Return (x, y) of the center of cell containing provided text 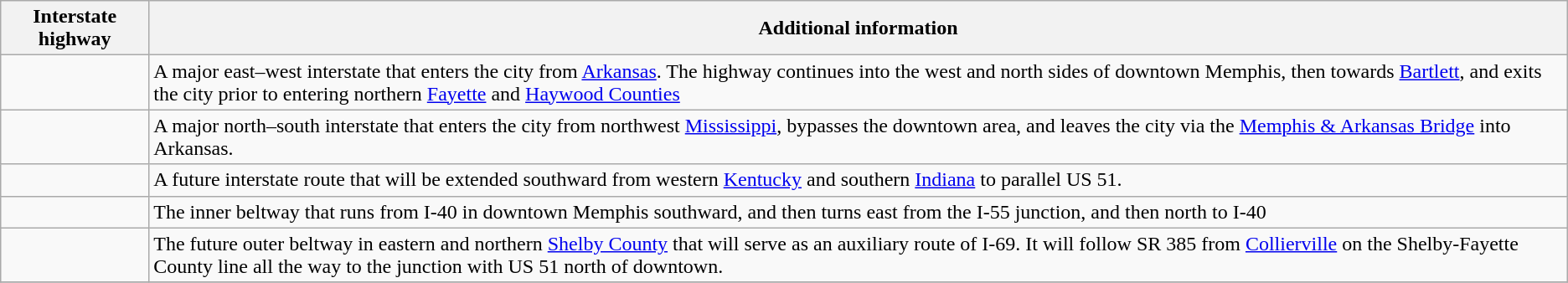
Interstate highway (75, 28)
A future interstate route that will be extended southward from western Kentucky and southern Indiana to parallel US 51. (859, 180)
Additional information (859, 28)
The inner beltway that runs from I-40 in downtown Memphis southward, and then turns east from the I-55 junction, and then north to I-40 (859, 212)
